Pinpoint the cell where the given text exists, returning its [x, y] midpoint coordinate. 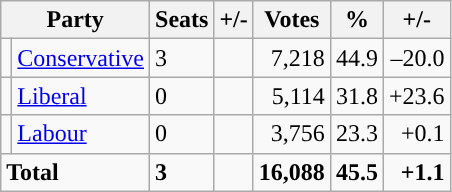
Labour [81, 134]
Conservative [81, 58]
Total [76, 172]
5,114 [292, 96]
7,218 [292, 58]
3,756 [292, 134]
–20.0 [416, 58]
% [356, 20]
Seats [182, 20]
Votes [292, 20]
+0.1 [416, 134]
16,088 [292, 172]
Liberal [81, 96]
23.3 [356, 134]
44.9 [356, 58]
45.5 [356, 172]
+23.6 [416, 96]
+1.1 [416, 172]
31.8 [356, 96]
Party [76, 20]
